From the cell containing the given text, extract its center point as [X, Y] coordinate. 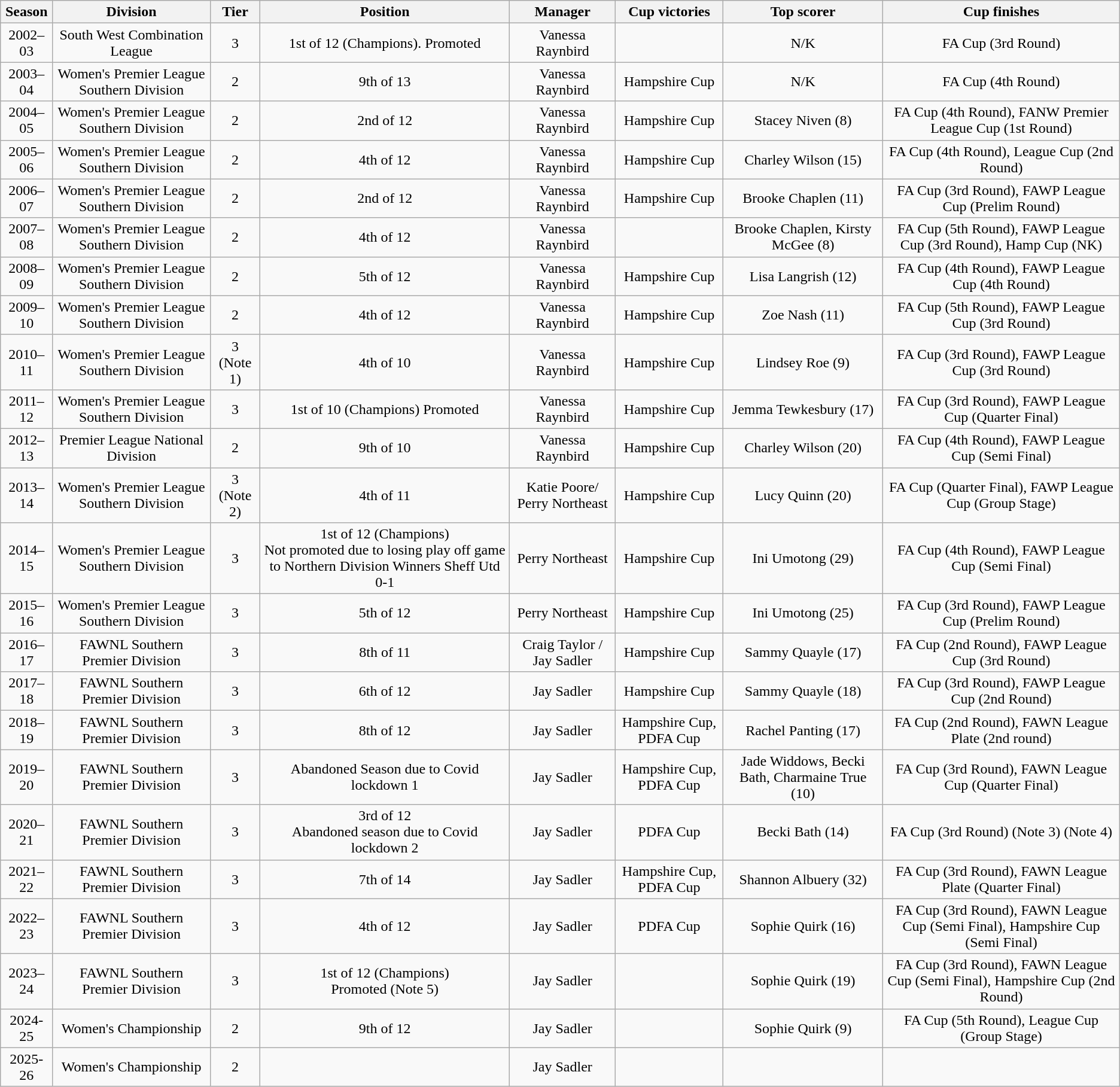
2015–16 [26, 614]
Katie Poore/ Perry Northeast [562, 495]
FA Cup (5th Round), FAWP League Cup (3rd Round), Hamp Cup (NK) [1002, 237]
1st of 12 (Champions)Not promoted due to losing play off game to Northern Division Winners Sheff Utd 0-1 [385, 559]
2025-26 [26, 1067]
Becki Bath (14) [803, 832]
1st of 10 (Champions) Promoted [385, 409]
Sophie Quirk (16) [803, 926]
Sammy Quayle (18) [803, 692]
FA Cup (3rd Round), FAWN League Cup (Semi Final), Hampshire Cup (Semi Final) [1002, 926]
FA Cup (3rd Round), FAWN League Cup (Semi Final), Hampshire Cup (2nd Round) [1002, 981]
Brooke Chaplen (11) [803, 199]
2013–14 [26, 495]
Brooke Chaplen, Kirsty McGee (8) [803, 237]
9th of 13 [385, 81]
Position [385, 12]
FA Cup (4th Round), FANW Premier League Cup (1st Round) [1002, 121]
9th of 10 [385, 447]
Jemma Tewkesbury (17) [803, 409]
Sophie Quirk (9) [803, 1028]
FA Cup (4th Round), League Cup (2nd Round) [1002, 159]
2023–24 [26, 981]
2020–21 [26, 832]
FA Cup (3rd Round), FAWN League Plate (Quarter Final) [1002, 879]
4th of 10 [385, 362]
3rd of 12Abandoned season due to Covid lockdown 2 [385, 832]
Tier [236, 12]
Cup finishes [1002, 12]
FA Cup (3rd Round), FAWP League Cup (2nd Round) [1002, 692]
FA Cup (3rd Round), FAWP League Cup (3rd Round) [1002, 362]
Lisa Langrish (12) [803, 276]
Lindsey Roe (9) [803, 362]
Division [132, 12]
2022–23 [26, 926]
Sophie Quirk (19) [803, 981]
8th of 11 [385, 652]
2005–06 [26, 159]
2010–11 [26, 362]
FA Cup (4th Round) [1002, 81]
Manager [562, 12]
FA Cup (3rd Round), FAWP League Cup (Quarter Final) [1002, 409]
Charley Wilson (15) [803, 159]
2011–12 [26, 409]
Shannon Albuery (32) [803, 879]
Cup victories [669, 12]
2016–17 [26, 652]
FA Cup (Quarter Final), FAWP League Cup (Group Stage) [1002, 495]
2002–03 [26, 43]
2012–13 [26, 447]
2007–08 [26, 237]
Lucy Quinn (20) [803, 495]
2006–07 [26, 199]
FA Cup (5th Round), FAWP League Cup (3rd Round) [1002, 315]
FA Cup (5th Round), League Cup (Group Stage) [1002, 1028]
2008–09 [26, 276]
2003–04 [26, 81]
2018–19 [26, 730]
2009–10 [26, 315]
Zoe Nash (11) [803, 315]
2024-25 [26, 1028]
Sammy Quayle (17) [803, 652]
FA Cup (2nd Round), FAWP League Cup (3rd Round) [1002, 652]
Stacey Niven (8) [803, 121]
FA Cup (3rd Round), FAWN League Cup (Quarter Final) [1002, 777]
Abandoned Season due to Covid lockdown 1 [385, 777]
Rachel Panting (17) [803, 730]
Charley Wilson (20) [803, 447]
2017–18 [26, 692]
6th of 12 [385, 692]
8th of 12 [385, 730]
7th of 14 [385, 879]
Ini Umotong (29) [803, 559]
2004–05 [26, 121]
Top scorer [803, 12]
South West Combination League [132, 43]
FA Cup (3rd Round) (Note 3) (Note 4) [1002, 832]
Ini Umotong (25) [803, 614]
2019–20 [26, 777]
FA Cup (4th Round), FAWP League Cup (4th Round) [1002, 276]
Craig Taylor / Jay Sadler [562, 652]
2014–15 [26, 559]
3 (Note 1) [236, 362]
4th of 11 [385, 495]
Jade Widdows, Becki Bath, Charmaine True (10) [803, 777]
2021–22 [26, 879]
FA Cup (3rd Round) [1002, 43]
9th of 12 [385, 1028]
FA Cup (2nd Round), FAWN League Plate (2nd round) [1002, 730]
1st of 12 (Champions)Promoted (Note 5) [385, 981]
3 (Note 2) [236, 495]
1st of 12 (Champions). Promoted [385, 43]
Season [26, 12]
Premier League National Division [132, 447]
